Determine the (X, Y) coordinate at the center of the cell enclosing the given text.  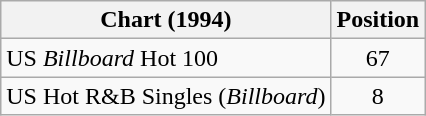
8 (378, 96)
Position (378, 20)
US Billboard Hot 100 (166, 58)
67 (378, 58)
Chart (1994) (166, 20)
US Hot R&B Singles (Billboard) (166, 96)
